Pinpoint the cell where the given text exists, returning its (x, y) midpoint coordinate. 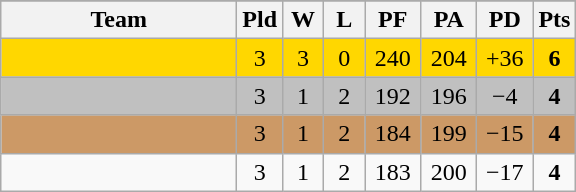
199 (449, 134)
6 (554, 58)
W (304, 20)
200 (449, 172)
183 (393, 172)
Pld (260, 20)
−15 (505, 134)
PD (505, 20)
Team (119, 20)
PA (449, 20)
184 (393, 134)
204 (449, 58)
L (344, 20)
0 (344, 58)
196 (449, 96)
−4 (505, 96)
240 (393, 58)
192 (393, 96)
PF (393, 20)
Pts (554, 20)
−17 (505, 172)
+36 (505, 58)
